For the text-containing cell, return its midpoint in (x, y) coordinate format. 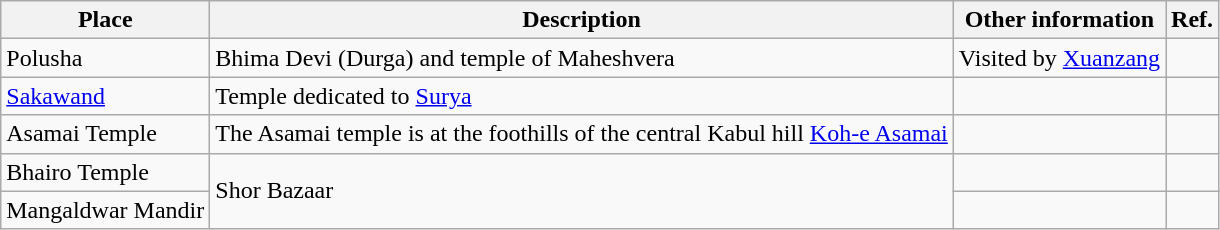
Bhima Devi (Durga) and temple of Maheshvera (582, 58)
Temple dedicated to Surya (582, 96)
Shor Bazaar (582, 191)
Polusha (106, 58)
Sakawand (106, 96)
The Asamai temple is at the foothills of the central Kabul hill Koh-e Asamai (582, 134)
Other information (1059, 20)
Visited by Xuanzang (1059, 58)
Description (582, 20)
Ref. (1192, 20)
Asamai Temple (106, 134)
Mangaldwar Mandir (106, 210)
Place (106, 20)
Bhairo Temple (106, 172)
